Locate the cell with the specified text and output its (X, Y) center coordinate. 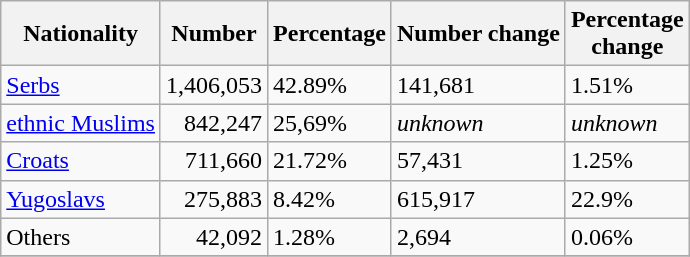
22.9% (627, 199)
1.28% (330, 237)
141,681 (478, 85)
Number change (478, 34)
Nationality (81, 34)
ethnic Muslims (81, 123)
1.25% (627, 161)
Yugoslavs (81, 199)
0.06% (627, 237)
Croats (81, 161)
8.42% (330, 199)
275,883 (214, 199)
25,69% (330, 123)
Serbs (81, 85)
42,092 (214, 237)
Percentage (330, 34)
711,660 (214, 161)
Percentage change (627, 34)
Others (81, 237)
1.51% (627, 85)
Number (214, 34)
21.72% (330, 161)
842,247 (214, 123)
615,917 (478, 199)
2,694 (478, 237)
1,406,053 (214, 85)
57,431 (478, 161)
42.89% (330, 85)
